Search for the cell housing the specified text and yield its [X, Y] center coordinate. 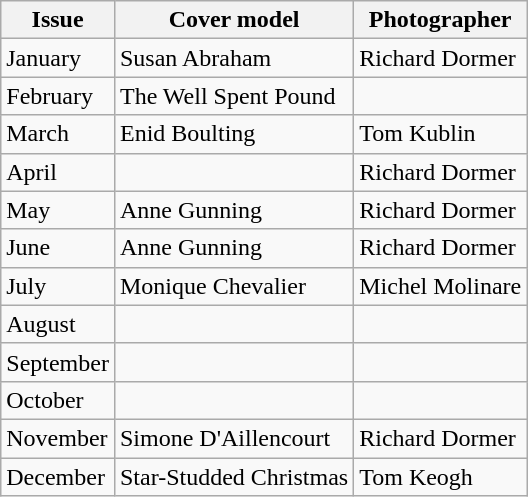
Cover model [234, 20]
June [58, 248]
November [58, 438]
Tom Kublin [440, 134]
Simone D'Aillencourt [234, 438]
May [58, 210]
The Well Spent Pound [234, 96]
December [58, 477]
January [58, 58]
Star-Studded Christmas [234, 477]
Michel Molinare [440, 286]
August [58, 324]
Susan Abraham [234, 58]
March [58, 134]
July [58, 286]
Monique Chevalier [234, 286]
April [58, 172]
Issue [58, 20]
Tom Keogh [440, 477]
February [58, 96]
October [58, 400]
Photographer [440, 20]
Enid Boulting [234, 134]
September [58, 362]
